Scan for the cell matching the given text and deliver its (x, y) coordinate at center. 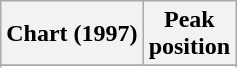
Peakposition (189, 34)
Chart (1997) (72, 34)
